Identify which cell holds the provided text, then report its (x, y) central coordinate. 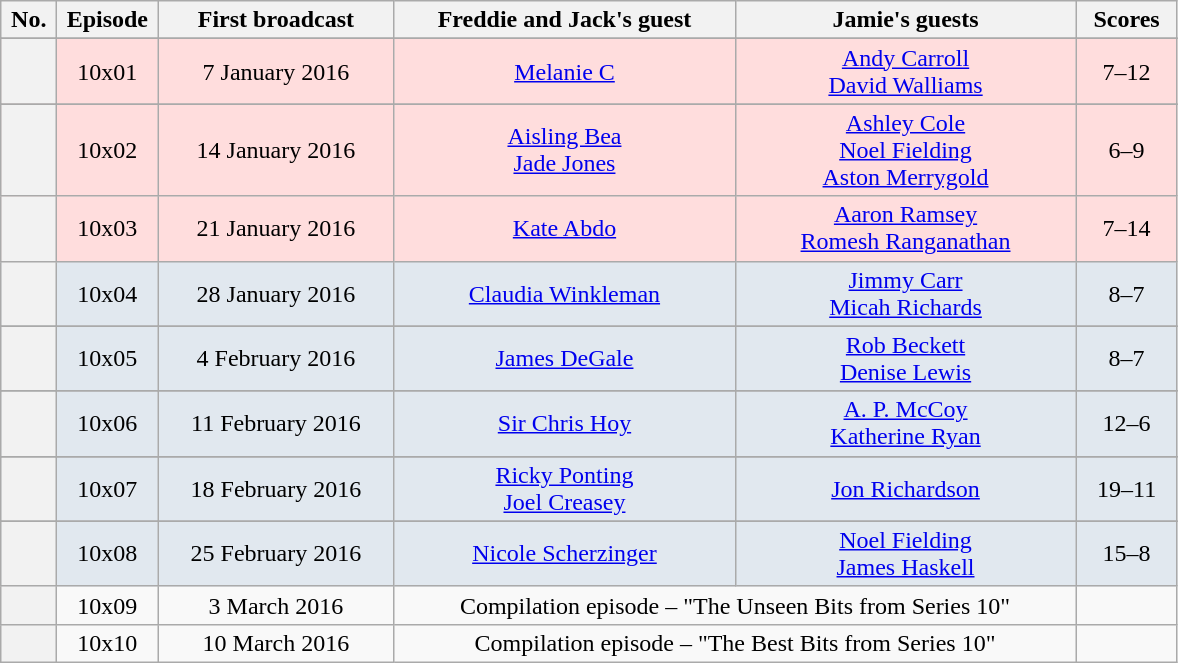
7–14 (1126, 228)
4 February 2016 (276, 358)
Aaron RamseyRomesh Ranganathan (906, 228)
7 January 2016 (276, 72)
Aisling BeaJade Jones (564, 150)
7–12 (1126, 72)
10x06 (108, 424)
10 March 2016 (276, 643)
18 February 2016 (276, 488)
21 January 2016 (276, 228)
28 January 2016 (276, 294)
Andy CarrollDavid Walliams (906, 72)
Nicole Scherzinger (564, 554)
Episode (108, 20)
Melanie C (564, 72)
No. (29, 20)
A. P. McCoyKatherine Ryan (906, 424)
14 January 2016 (276, 150)
First broadcast (276, 20)
19–11 (1126, 488)
Compilation episode – "The Best Bits from Series 10" (735, 643)
6–9 (1126, 150)
Sir Chris Hoy (564, 424)
15–8 (1126, 554)
Noel FieldingJames Haskell (906, 554)
Jamie's guests (906, 20)
Claudia Winkleman (564, 294)
10x01 (108, 72)
Ashley ColeNoel FieldingAston Merrygold (906, 150)
Jimmy CarrMicah Richards (906, 294)
Kate Abdo (564, 228)
3 March 2016 (276, 605)
10x03 (108, 228)
10x04 (108, 294)
10x05 (108, 358)
James DeGale (564, 358)
10x02 (108, 150)
12–6 (1126, 424)
10x07 (108, 488)
Scores (1126, 20)
11 February 2016 (276, 424)
10x08 (108, 554)
Ricky PontingJoel Creasey (564, 488)
Jon Richardson (906, 488)
25 February 2016 (276, 554)
10x09 (108, 605)
10x10 (108, 643)
Rob BeckettDenise Lewis (906, 358)
Compilation episode – "The Unseen Bits from Series 10" (735, 605)
Freddie and Jack's guest (564, 20)
